Find where the given text appears and provide that cell's center as [X, Y] coordinate. 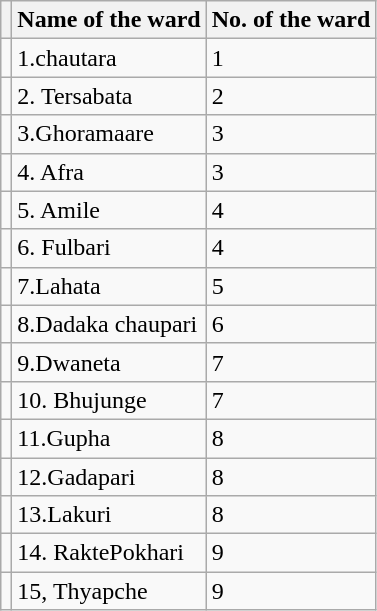
8.Dadaka chaupari [109, 324]
4. Afra [109, 172]
1 [291, 58]
5 [291, 286]
2. Tersabata [109, 96]
13.Lakuri [109, 515]
5. Amile [109, 210]
6. Fulbari [109, 248]
14. RaktePokhari [109, 553]
11.Gupha [109, 438]
9.Dwaneta [109, 362]
No. of the ward [291, 20]
2 [291, 96]
7.Lahata [109, 286]
3.Ghoramaare [109, 134]
15, Thyapche [109, 591]
10. Bhujunge [109, 400]
6 [291, 324]
1.chautara [109, 58]
Name of the ward [109, 20]
12.Gadapari [109, 477]
